Return (X, Y) of the center of cell containing provided text 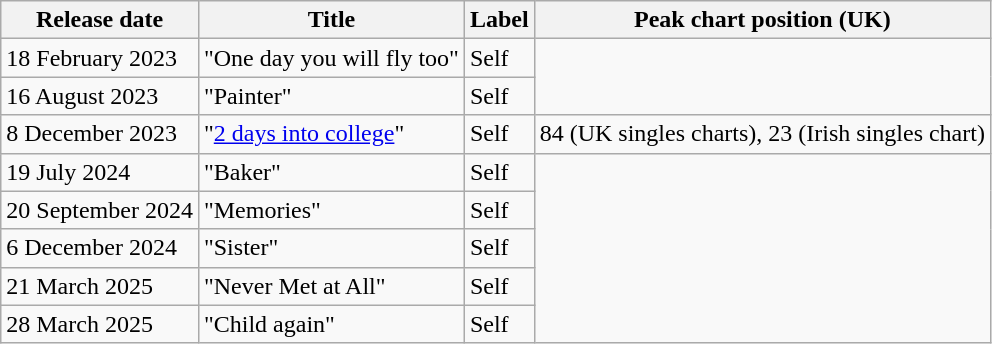
Release date (100, 20)
Label (499, 20)
"2 days into college" (331, 134)
"Child again" (331, 324)
19 July 2024 (100, 172)
"Painter" (331, 96)
8 December 2023 (100, 134)
Title (331, 20)
18 February 2023 (100, 58)
21 March 2025 (100, 286)
16 August 2023 (100, 96)
84 (UK singles charts), 23 (Irish singles chart) (762, 134)
"Never Met at All" (331, 286)
20 September 2024 (100, 210)
6 December 2024 (100, 248)
"Memories" (331, 210)
"Baker" (331, 172)
28 March 2025 (100, 324)
"Sister" (331, 248)
"One day you will fly too" (331, 58)
Peak chart position (UK) (762, 20)
